For the text-containing cell, return its midpoint in [X, Y] coordinate format. 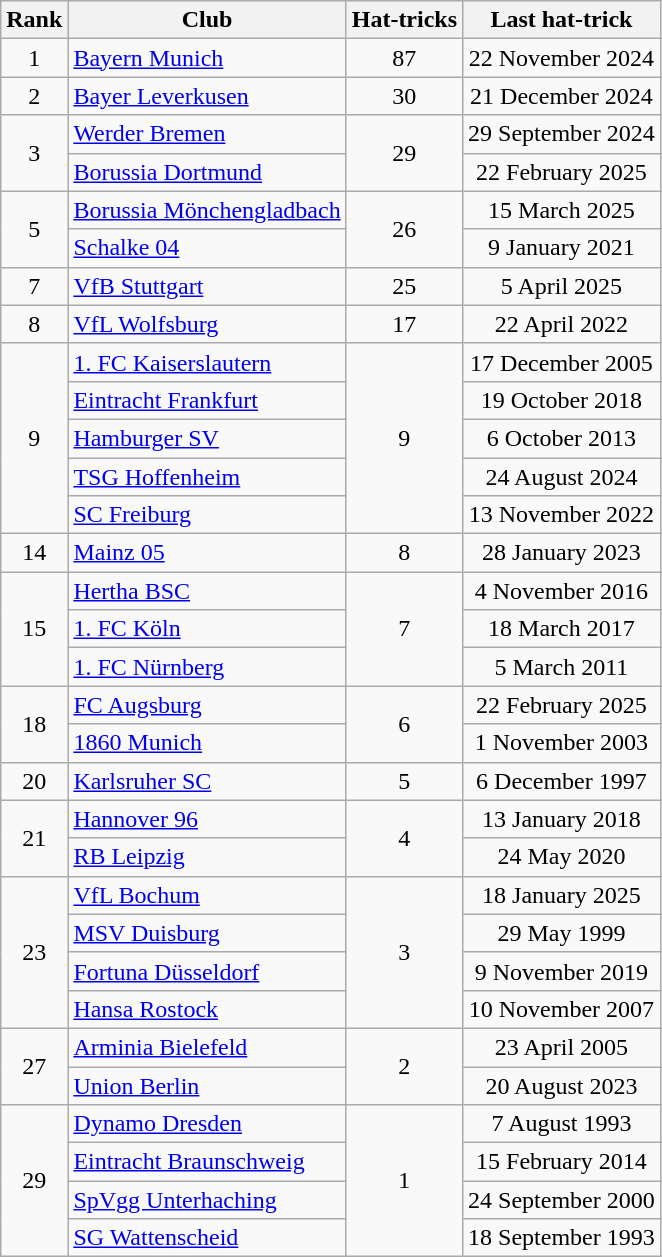
25 [404, 286]
21 December 2024 [562, 96]
Club [207, 20]
VfB Stuttgart [207, 286]
30 [404, 96]
21 [34, 838]
18 [34, 724]
1 November 2003 [562, 743]
28 January 2023 [562, 553]
6 October 2013 [562, 438]
13 November 2022 [562, 515]
Hamburger SV [207, 438]
23 [34, 952]
Arminia Bielefeld [207, 1047]
29 May 1999 [562, 933]
Dynamo Dresden [207, 1124]
4 [404, 838]
1860 Munich [207, 743]
17 December 2005 [562, 362]
4 November 2016 [562, 591]
Fortuna Düsseldorf [207, 971]
20 [34, 781]
26 [404, 229]
Hat-tricks [404, 20]
24 May 2020 [562, 857]
SC Freiburg [207, 515]
SG Wattenscheid [207, 1238]
1. FC Kaiserslautern [207, 362]
9 January 2021 [562, 248]
VfL Bochum [207, 895]
13 January 2018 [562, 819]
Eintracht Frankfurt [207, 400]
FC Augsburg [207, 705]
15 March 2025 [562, 210]
Bayer Leverkusen [207, 96]
22 November 2024 [562, 58]
Hertha BSC [207, 591]
Last hat-trick [562, 20]
24 August 2024 [562, 477]
9 November 2019 [562, 971]
VfL Wolfsburg [207, 324]
5 March 2011 [562, 667]
Union Berlin [207, 1085]
29 September 2024 [562, 134]
15 [34, 629]
Bayern Munich [207, 58]
7 August 1993 [562, 1124]
1. FC Köln [207, 629]
Schalke 04 [207, 248]
Karlsruher SC [207, 781]
23 April 2005 [562, 1047]
87 [404, 58]
5 April 2025 [562, 286]
15 February 2014 [562, 1162]
22 April 2022 [562, 324]
Rank [34, 20]
Borussia Dortmund [207, 172]
MSV Duisburg [207, 933]
Mainz 05 [207, 553]
14 [34, 553]
TSG Hoffenheim [207, 477]
18 January 2025 [562, 895]
6 [404, 724]
18 September 1993 [562, 1238]
10 November 2007 [562, 1009]
Borussia Mönchengladbach [207, 210]
Hansa Rostock [207, 1009]
RB Leipzig [207, 857]
Hannover 96 [207, 819]
17 [404, 324]
20 August 2023 [562, 1085]
18 March 2017 [562, 629]
19 October 2018 [562, 400]
27 [34, 1066]
1. FC Nürnberg [207, 667]
Werder Bremen [207, 134]
24 September 2000 [562, 1200]
SpVgg Unterhaching [207, 1200]
6 December 1997 [562, 781]
Eintracht Braunschweig [207, 1162]
